Capture the cell that displays the provided text and extract its [X, Y] central coordinate. 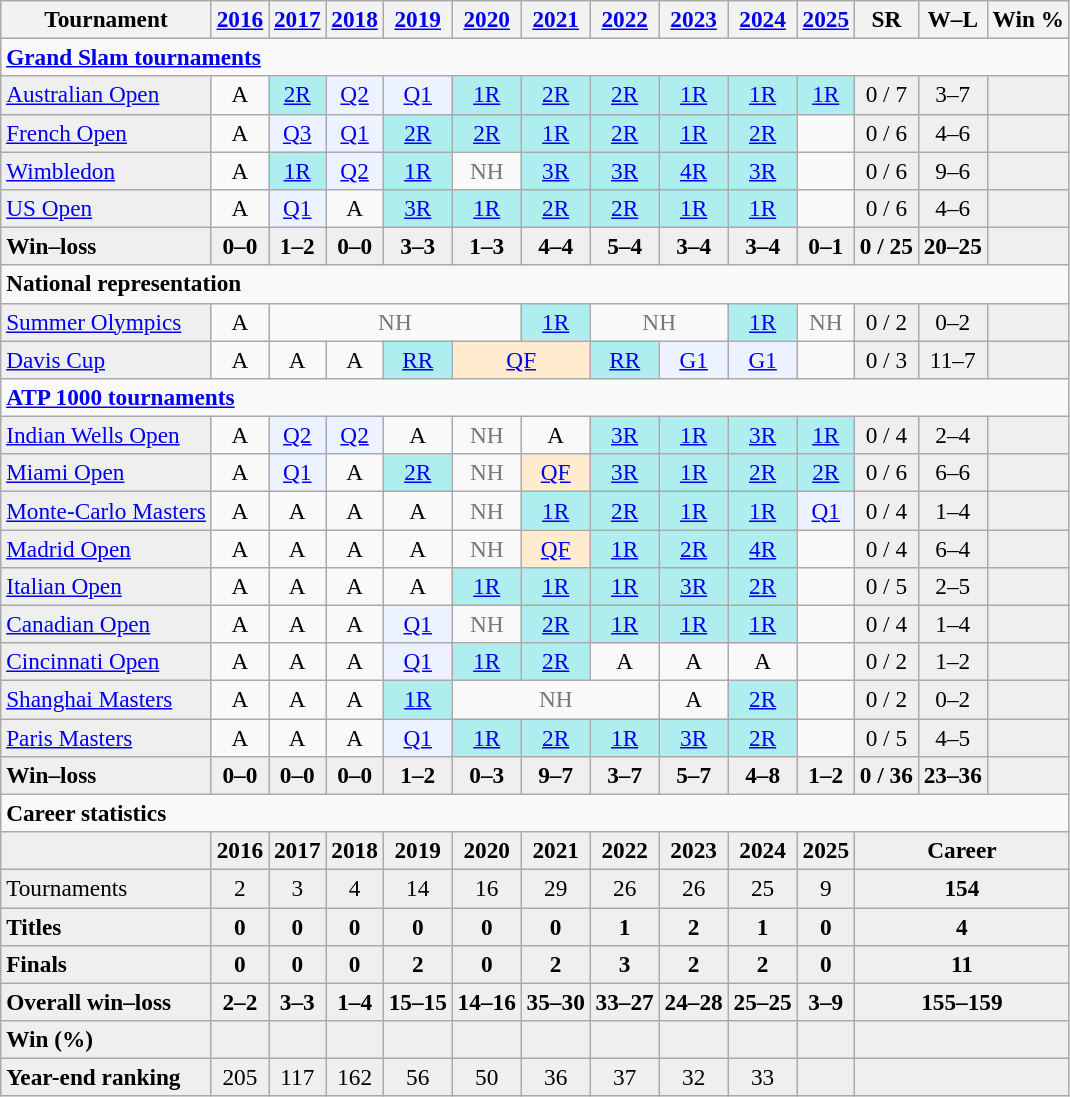
Overall win–loss [106, 1002]
25–25 [762, 1002]
14 [418, 888]
Grand Slam tournaments [536, 57]
16 [486, 888]
35–30 [556, 1002]
Career statistics [536, 813]
36 [556, 1077]
154 [962, 888]
9–6 [952, 170]
Tournaments [106, 888]
Monte-Carlo Masters [106, 510]
3–9 [826, 1002]
Q3 [298, 133]
25 [762, 888]
2–2 [240, 1002]
Tournament [106, 19]
4–4 [556, 246]
2–5 [952, 586]
29 [556, 888]
11 [962, 964]
23–36 [952, 775]
Canadian Open [106, 624]
50 [486, 1077]
9–7 [556, 775]
Indian Wells Open [106, 435]
5–7 [694, 775]
0–3 [486, 775]
6–6 [952, 473]
33–27 [624, 1002]
20–25 [952, 246]
SR [886, 19]
4–8 [762, 775]
33 [762, 1077]
National representation [536, 284]
Madrid Open [106, 548]
0 / 7 [886, 95]
French Open [106, 133]
Paris Masters [106, 737]
Miami Open [106, 473]
1–3 [486, 246]
37 [624, 1077]
0 / 3 [886, 359]
0 / 25 [886, 246]
Summer Olympics [106, 322]
Wimbledon [106, 170]
Win (%) [106, 1039]
32 [694, 1077]
117 [298, 1077]
Italian Open [106, 586]
Finals [106, 964]
15–15 [418, 1002]
162 [354, 1077]
Year-end ranking [106, 1077]
Titles [106, 926]
ATP 1000 tournaments [536, 397]
14–16 [486, 1002]
11–7 [952, 359]
US Open [106, 208]
2–4 [952, 435]
56 [418, 1077]
155–159 [962, 1002]
Career [962, 850]
205 [240, 1077]
4–5 [952, 737]
0–1 [826, 246]
Cincinnati Open [106, 662]
W–L [952, 19]
9 [826, 888]
Australian Open [106, 95]
Davis Cup [106, 359]
24–28 [694, 1002]
Shanghai Masters [106, 699]
5–4 [624, 246]
6–4 [952, 548]
Win % [1028, 19]
0 / 36 [886, 775]
